Find where the given text appears and provide that cell's center as (x, y) coordinate. 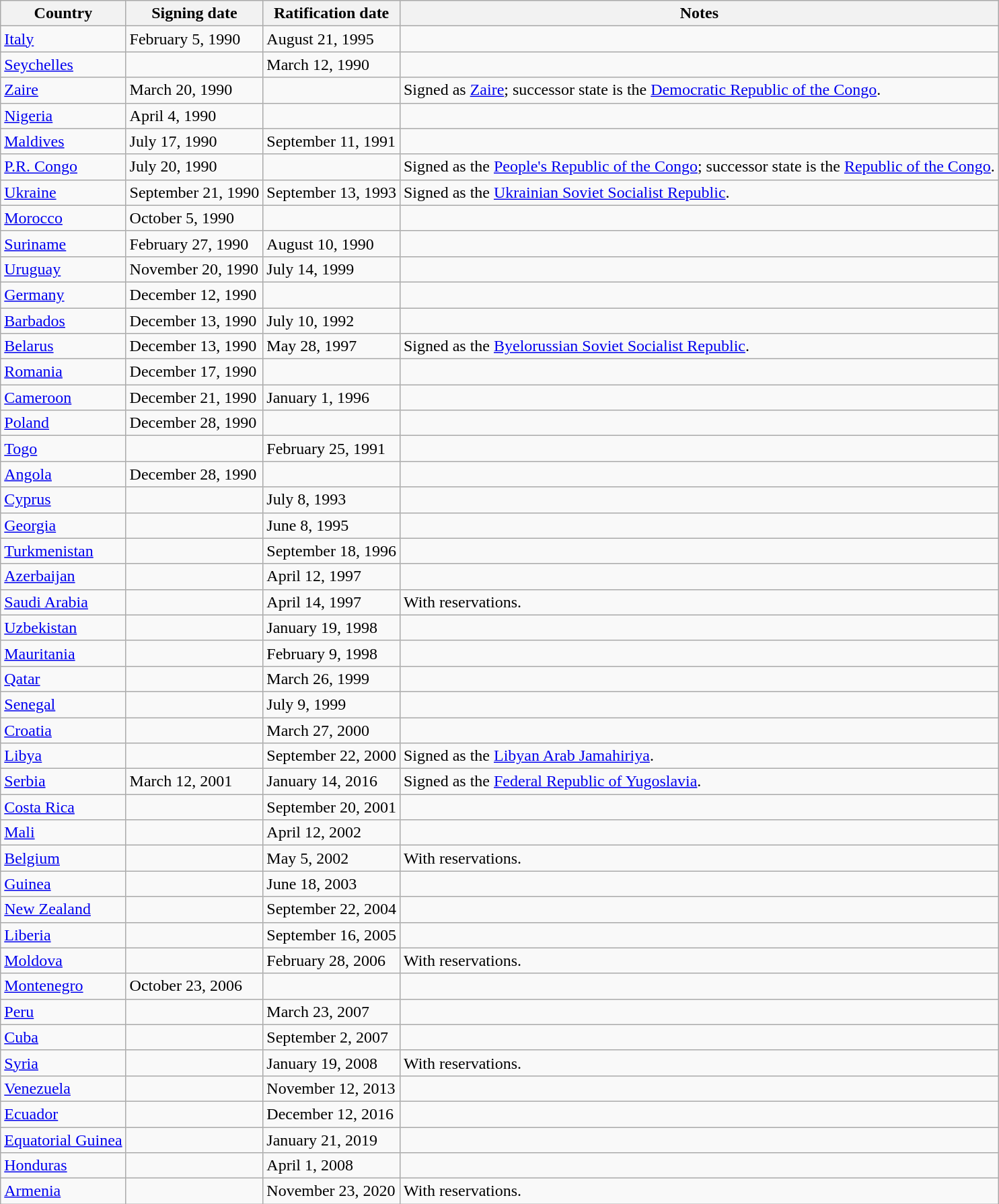
February 27, 1990 (194, 243)
Turkmenistan (63, 551)
Georgia (63, 525)
Barbados (63, 321)
August 10, 1990 (332, 243)
Costa Rica (63, 807)
March 23, 2007 (332, 1012)
Maldives (63, 141)
October 23, 2006 (194, 986)
Suriname (63, 243)
April 1, 2008 (332, 1166)
September 11, 1991 (332, 141)
Ukraine (63, 192)
February 9, 1998 (332, 653)
Signed as the Byelorussian Soviet Socialist Republic. (699, 346)
Peru (63, 1012)
Signing date (194, 13)
September 2, 2007 (332, 1037)
November 20, 1990 (194, 269)
February 25, 1991 (332, 449)
Morocco (63, 218)
March 12, 1990 (332, 65)
September 21, 1990 (194, 192)
June 18, 2003 (332, 884)
September 22, 2004 (332, 909)
Poland (63, 423)
July 10, 1992 (332, 321)
Germany (63, 295)
August 21, 1995 (332, 39)
Honduras (63, 1166)
March 12, 2001 (194, 782)
Ecuador (63, 1114)
Cuba (63, 1037)
November 12, 2013 (332, 1088)
July 14, 1999 (332, 269)
July 9, 1999 (332, 704)
Angola (63, 474)
December 17, 1990 (194, 372)
February 28, 2006 (332, 961)
Cyprus (63, 500)
September 20, 2001 (332, 807)
January 14, 2016 (332, 782)
September 18, 1996 (332, 551)
December 21, 1990 (194, 398)
Signed as the Libyan Arab Jamahiriya. (699, 756)
P.R. Congo (63, 167)
March 27, 2000 (332, 730)
November 23, 2020 (332, 1191)
Saudi Arabia (63, 602)
Serbia (63, 782)
Montenegro (63, 986)
July 17, 1990 (194, 141)
May 5, 2002 (332, 858)
July 8, 1993 (332, 500)
December 12, 1990 (194, 295)
Croatia (63, 730)
Italy (63, 39)
October 5, 1990 (194, 218)
Senegal (63, 704)
Equatorial Guinea (63, 1140)
April 14, 1997 (332, 602)
Liberia (63, 935)
January 21, 2019 (332, 1140)
Guinea (63, 884)
Mauritania (63, 653)
Uzbekistan (63, 628)
April 12, 2002 (332, 833)
February 5, 1990 (194, 39)
April 4, 1990 (194, 116)
March 20, 1990 (194, 90)
September 13, 1993 (332, 192)
September 22, 2000 (332, 756)
Signed as the People's Republic of the Congo; successor state is the Republic of the Congo. (699, 167)
Belarus (63, 346)
Signed as the Ukrainian Soviet Socialist Republic. (699, 192)
April 12, 1997 (332, 576)
Signed as Zaire; successor state is the Democratic Republic of the Congo. (699, 90)
September 16, 2005 (332, 935)
January 1, 1996 (332, 398)
Ratification date (332, 13)
Mali (63, 833)
Signed as the Federal Republic of Yugoslavia. (699, 782)
July 20, 1990 (194, 167)
Zaire (63, 90)
Romania (63, 372)
June 8, 1995 (332, 525)
Notes (699, 13)
Seychelles (63, 65)
Cameroon (63, 398)
Uruguay (63, 269)
January 19, 1998 (332, 628)
Nigeria (63, 116)
Moldova (63, 961)
Belgium (63, 858)
Libya (63, 756)
Azerbaijan (63, 576)
December 12, 2016 (332, 1114)
New Zealand (63, 909)
Syria (63, 1063)
May 28, 1997 (332, 346)
Togo (63, 449)
Qatar (63, 679)
January 19, 2008 (332, 1063)
Venezuela (63, 1088)
March 26, 1999 (332, 679)
Armenia (63, 1191)
Country (63, 13)
